Scan for the cell matching the given text and deliver its (x, y) coordinate at center. 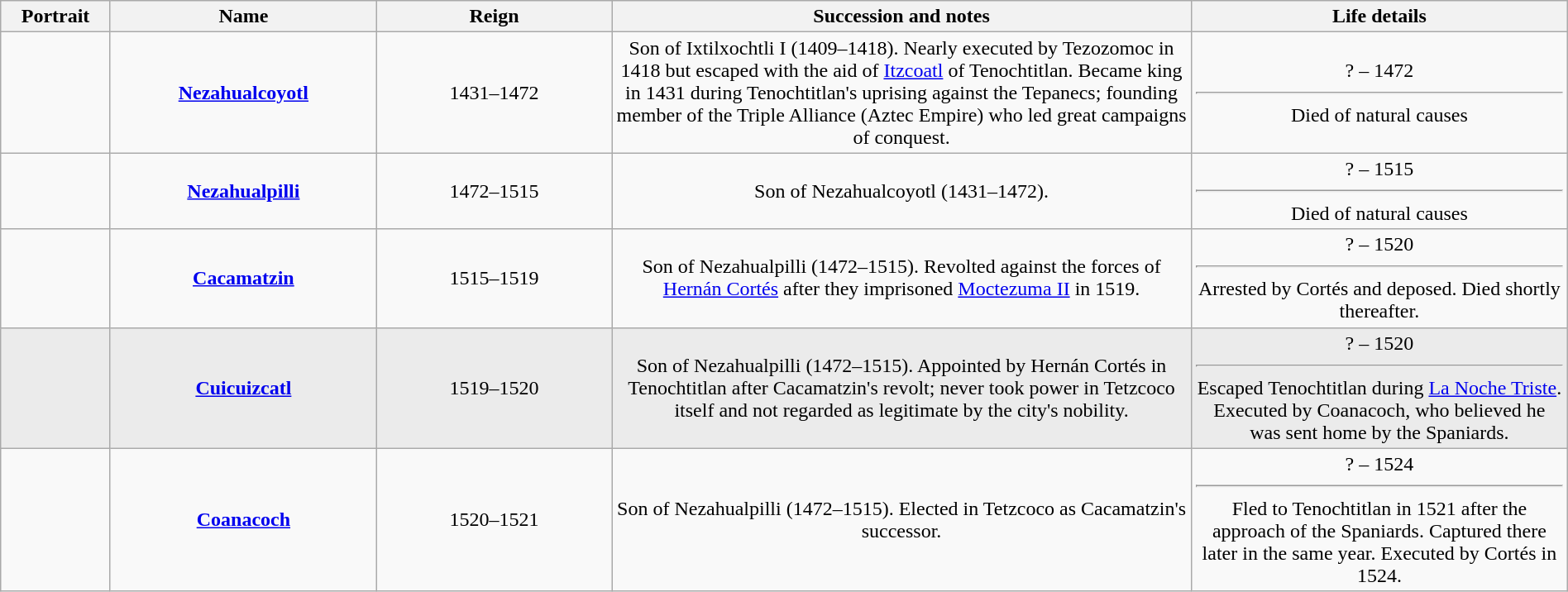
Son of Nezahualpilli (1472–1515). Revolted against the forces of Hernán Cortés after they imprisoned Moctezuma II in 1519. (901, 278)
? – 1515Died of natural causes (1379, 191)
Son of Nezahualpilli (1472–1515). Elected in Tetzcoco as Cacamatzin's successor. (901, 519)
1519–1520 (494, 388)
Cuicuizcatl (243, 388)
1520–1521 (494, 519)
1431–1472 (494, 93)
Son of Nezahualcoyotl (1431–1472). (901, 191)
Name (243, 17)
Cacamatzin (243, 278)
? – 1472Died of natural causes (1379, 93)
Portrait (56, 17)
? – 1524Fled to Tenochtitlan in 1521 after the approach of the Spaniards. Captured there later in the same year. Executed by Cortés in 1524. (1379, 519)
Life details (1379, 17)
? – 1520Escaped Tenochtitlan during La Noche Triste. Executed by Coanacoch, who believed he was sent home by the Spaniards. (1379, 388)
Succession and notes (901, 17)
Nezahualcoyotl (243, 93)
Coanacoch (243, 519)
Nezahualpilli (243, 191)
Reign (494, 17)
1472–1515 (494, 191)
1515–1519 (494, 278)
? – 1520Arrested by Cortés and deposed. Died shortly thereafter. (1379, 278)
